Detect which cell encompasses the target text, then output its [X, Y] center coordinate. 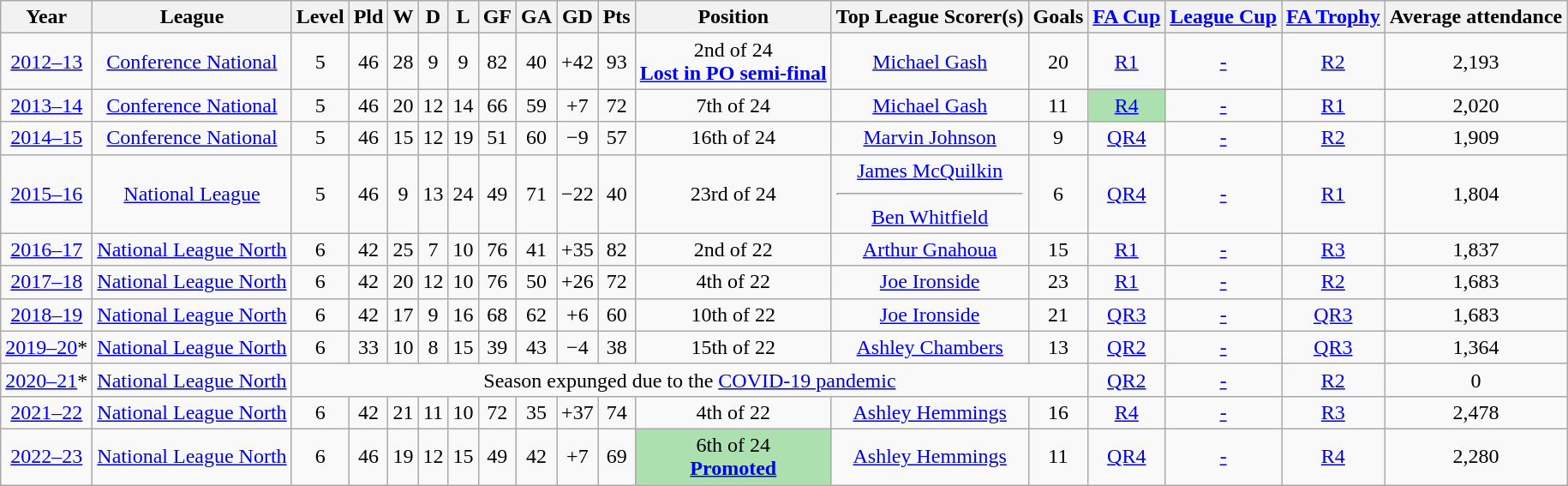
25 [403, 249]
+37 [578, 412]
Average attendance [1475, 17]
39 [497, 347]
2020–21* [46, 380]
50 [536, 282]
24 [463, 194]
−4 [578, 347]
69 [617, 456]
17 [403, 315]
2012–13 [46, 62]
1,364 [1475, 347]
33 [368, 347]
Ashley Chambers [930, 347]
0 [1475, 380]
7th of 24 [733, 105]
GF [497, 17]
+42 [578, 62]
10th of 22 [733, 315]
74 [617, 412]
2,478 [1475, 412]
23rd of 24 [733, 194]
2nd of 24Lost in PO semi-final [733, 62]
15th of 22 [733, 347]
38 [617, 347]
16th of 24 [733, 138]
2021–22 [46, 412]
+26 [578, 282]
Goals [1058, 17]
D [434, 17]
Level [320, 17]
6th of 24Promoted [733, 456]
+35 [578, 249]
GA [536, 17]
62 [536, 315]
2019–20* [46, 347]
2,280 [1475, 456]
23 [1058, 282]
2013–14 [46, 105]
66 [497, 105]
League [192, 17]
Pld [368, 17]
68 [497, 315]
−9 [578, 138]
GD [578, 17]
35 [536, 412]
2015–16 [46, 194]
1,804 [1475, 194]
−22 [578, 194]
2022–23 [46, 456]
28 [403, 62]
2017–18 [46, 282]
+6 [578, 315]
8 [434, 347]
W [403, 17]
71 [536, 194]
2016–17 [46, 249]
57 [617, 138]
Season expunged due to the COVID-19 pandemic [690, 380]
7 [434, 249]
2018–19 [46, 315]
1,837 [1475, 249]
Top League Scorer(s) [930, 17]
51 [497, 138]
Position [733, 17]
43 [536, 347]
14 [463, 105]
James McQuilkinBen Whitfield [930, 194]
41 [536, 249]
Pts [617, 17]
Year [46, 17]
2nd of 22 [733, 249]
FA Trophy [1333, 17]
2,020 [1475, 105]
2014–15 [46, 138]
59 [536, 105]
93 [617, 62]
1,909 [1475, 138]
Arthur Gnahoua [930, 249]
2,193 [1475, 62]
League Cup [1224, 17]
Marvin Johnson [930, 138]
L [463, 17]
National League [192, 194]
FA Cup [1127, 17]
